Locate the cell with the specified text and output its (x, y) center coordinate. 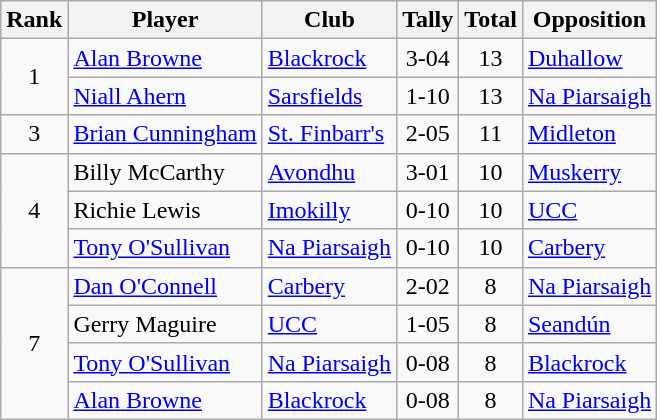
St. Finbarr's (329, 134)
2-02 (428, 286)
Niall Ahern (165, 96)
Club (329, 20)
1 (34, 77)
Midleton (589, 134)
2-05 (428, 134)
11 (491, 134)
Rank (34, 20)
Tally (428, 20)
Duhallow (589, 58)
Imokilly (329, 210)
3-01 (428, 172)
3-04 (428, 58)
Brian Cunningham (165, 134)
1-10 (428, 96)
Avondhu (329, 172)
Opposition (589, 20)
4 (34, 210)
Muskerry (589, 172)
Gerry Maguire (165, 324)
Richie Lewis (165, 210)
Billy McCarthy (165, 172)
7 (34, 343)
Dan O'Connell (165, 286)
Total (491, 20)
Seandún (589, 324)
Player (165, 20)
3 (34, 134)
Sarsfields (329, 96)
1-05 (428, 324)
